Output the [x, y] coordinate of the center of the cell containing the given text.  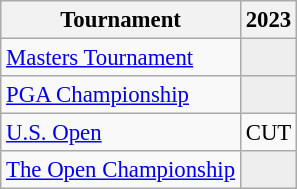
Tournament [121, 20]
PGA Championship [121, 95]
2023 [268, 20]
U.S. Open [121, 133]
The Open Championship [121, 170]
CUT [268, 133]
Masters Tournament [121, 58]
